Locate the cell with the specified text and output its (x, y) center coordinate. 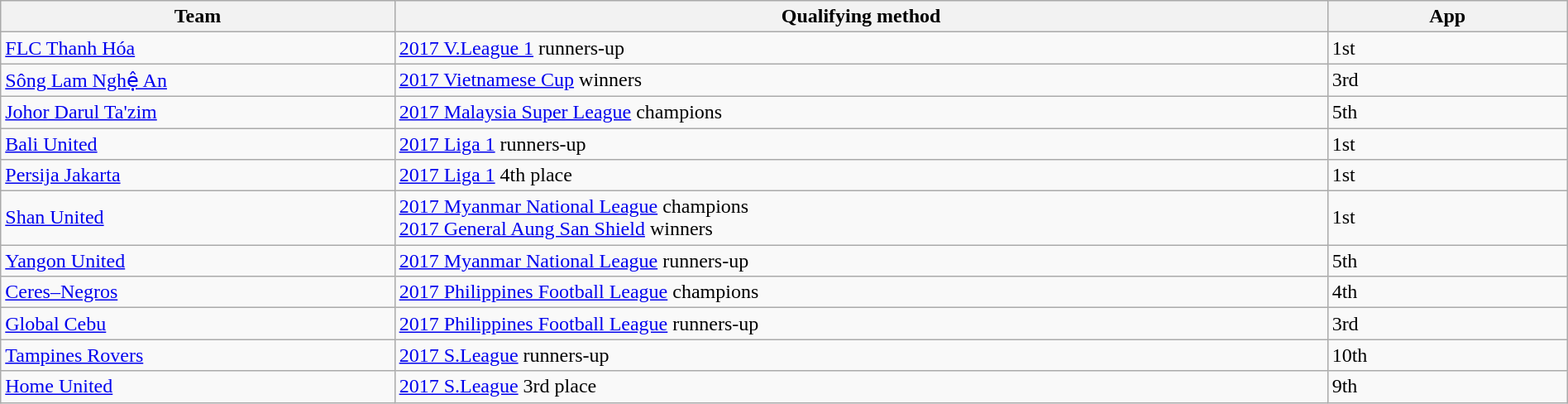
2017 V.League 1 runners-up (861, 48)
FLC Thanh Hóa (198, 48)
10th (1447, 355)
2017 Liga 1 4th place (861, 176)
2017 Myanmar National League champions2017 General Aung San Shield winners (861, 219)
Home United (198, 387)
Team (198, 17)
2017 Liga 1 runners-up (861, 143)
2017 Vietnamese Cup winners (861, 80)
Ceres–Negros (198, 292)
2017 Myanmar National League runners-up (861, 261)
Tampines Rovers (198, 355)
2017 Malaysia Super League champions (861, 112)
Shan United (198, 219)
Persija Jakarta (198, 176)
Bali United (198, 143)
9th (1447, 387)
Yangon United (198, 261)
4th (1447, 292)
App (1447, 17)
Qualifying method (861, 17)
Johor Darul Ta'zim (198, 112)
2017 S.League runners-up (861, 355)
2017 Philippines Football League runners-up (861, 324)
Global Cebu (198, 324)
Sông Lam Nghệ An (198, 80)
2017 S.League 3rd place (861, 387)
2017 Philippines Football League champions (861, 292)
